For the text-containing cell, return its midpoint in (x, y) coordinate format. 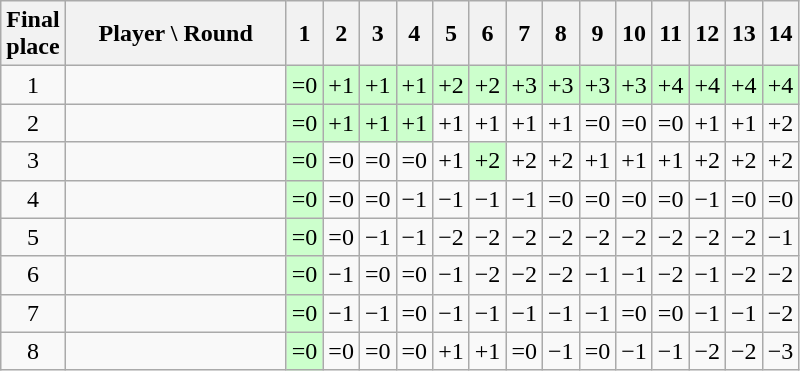
9 (598, 34)
Player \ Round (176, 34)
Finalplace (33, 34)
14 (780, 34)
13 (744, 34)
−3 (780, 351)
12 (708, 34)
11 (670, 34)
10 (634, 34)
